Return the (X, Y) coordinate for the center point of the cell that contains the specified text.  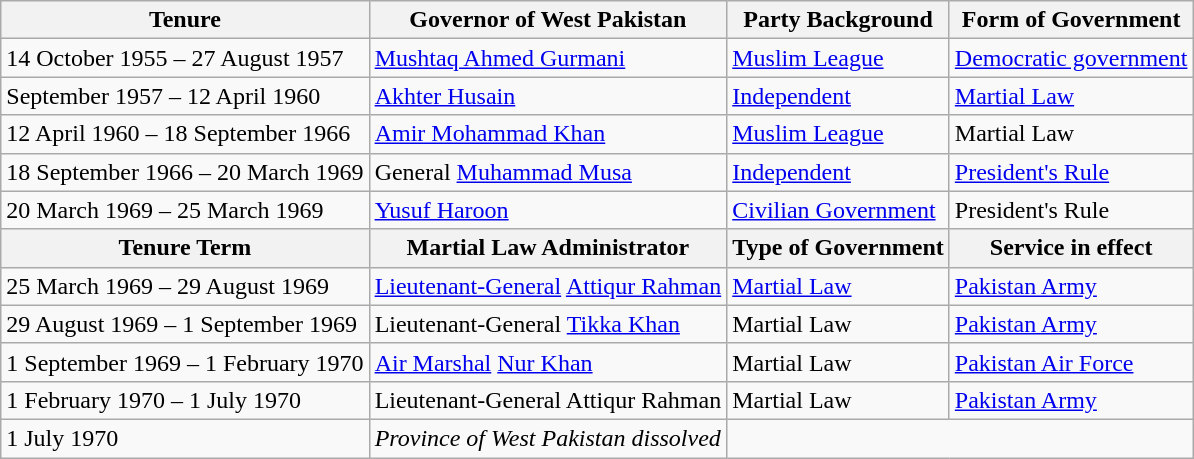
Service in effect (1071, 248)
Mushtaq Ahmed Gurmani (548, 58)
Governor of West Pakistan (548, 20)
12 April 1960 – 18 September 1966 (185, 134)
Type of Government (838, 248)
Akhter Husain (548, 96)
Civilian Government (838, 210)
Tenure Term (185, 248)
Democratic government (1071, 58)
1 July 1970 (185, 438)
General Muhammad Musa (548, 172)
29 August 1969 – 1 September 1969 (185, 324)
Party Background (838, 20)
Province of West Pakistan dissolved (548, 438)
Air Marshal Nur Khan (548, 362)
1 September 1969 – 1 February 1970 (185, 362)
Lieutenant-General Tikka Khan (548, 324)
Amir Mohammad Khan (548, 134)
Martial Law Administrator (548, 248)
Yusuf Haroon (548, 210)
20 March 1969 – 25 March 1969 (185, 210)
September 1957 – 12 April 1960 (185, 96)
Pakistan Air Force (1071, 362)
14 October 1955 – 27 August 1957 (185, 58)
25 March 1969 – 29 August 1969 (185, 286)
18 September 1966 – 20 March 1969 (185, 172)
Tenure (185, 20)
1 February 1970 – 1 July 1970 (185, 400)
Form of Government (1071, 20)
